Detect which cell encompasses the target text, then output its (x, y) center coordinate. 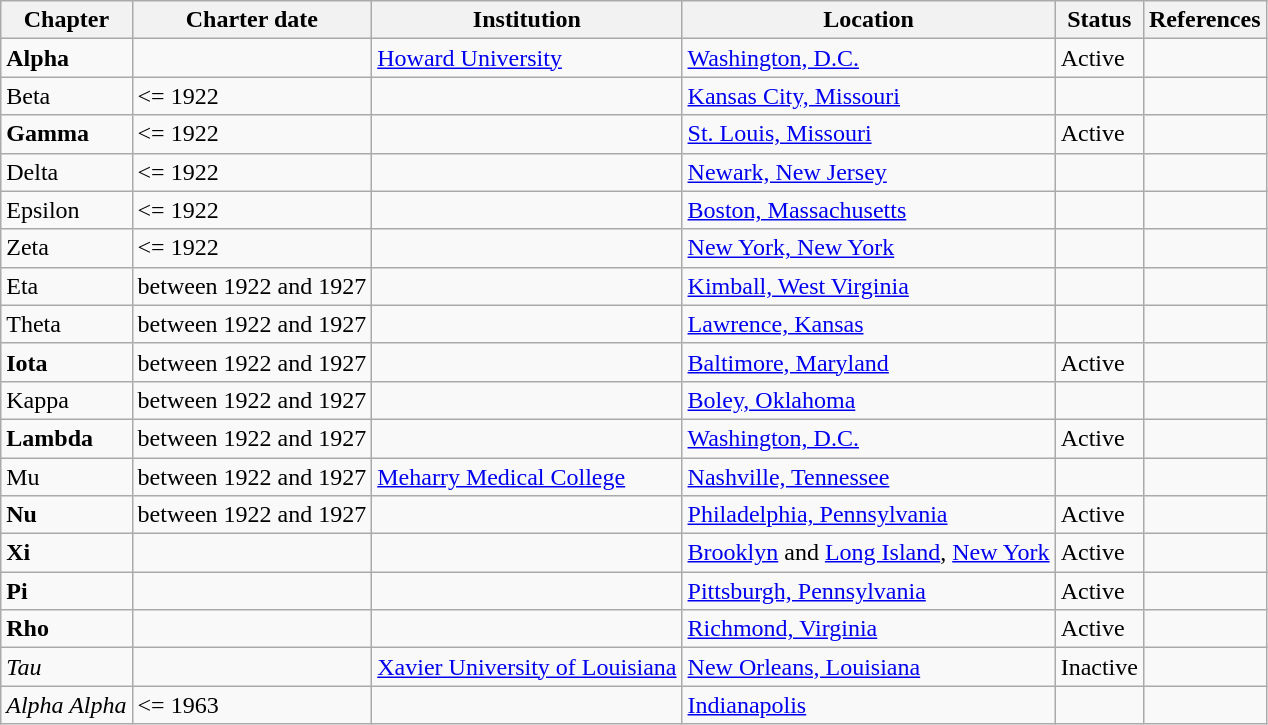
Institution (527, 20)
Meharry Medical College (527, 477)
Epsilon (66, 210)
Kansas City, Missouri (868, 96)
Rho (66, 629)
New York, New York (868, 248)
References (1204, 20)
Lawrence, Kansas (868, 324)
Alpha Alpha (66, 705)
Nu (66, 515)
Alpha (66, 58)
Lambda (66, 438)
Philadelphia, Pennsylvania (868, 515)
Xi (66, 553)
Richmond, Virginia (868, 629)
Boston, Massachusetts (868, 210)
Eta (66, 286)
Beta (66, 96)
Nashville, Tennessee (868, 477)
New Orleans, Louisiana (868, 667)
Status (1099, 20)
Tau (66, 667)
Pi (66, 591)
Indianapolis (868, 705)
Zeta (66, 248)
Charter date (252, 20)
Kappa (66, 400)
Kimball, West Virginia (868, 286)
St. Louis, Missouri (868, 134)
Gamma (66, 134)
Inactive (1099, 667)
Baltimore, Maryland (868, 362)
Delta (66, 172)
Iota (66, 362)
Chapter (66, 20)
Location (868, 20)
Theta (66, 324)
Boley, Oklahoma (868, 400)
<= 1963 (252, 705)
Howard University (527, 58)
Newark, New Jersey (868, 172)
Pittsburgh, Pennsylvania (868, 591)
Mu (66, 477)
Brooklyn and Long Island, New York (868, 553)
Xavier University of Louisiana (527, 667)
